Provide the [x, y] coordinate of the cell's center where the given text is located.  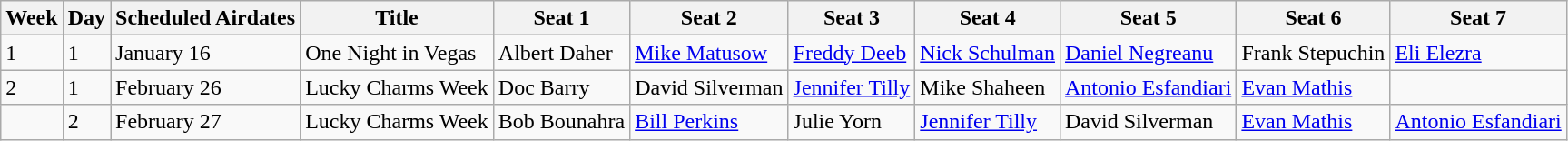
Bill Perkins [709, 122]
Seat 5 [1148, 18]
Scheduled Airdates [205, 18]
Bob Bounahra [561, 122]
Title [398, 18]
February 27 [205, 122]
Nick Schulman [988, 53]
Frank Stepuchin [1313, 53]
Day [86, 18]
Freddy Deeb [852, 53]
Eli Elezra [1478, 53]
Seat 2 [709, 18]
Albert Daher [561, 53]
Mike Matusow [709, 53]
Julie Yorn [852, 122]
Week [32, 18]
Daniel Negreanu [1148, 53]
February 26 [205, 87]
Doc Barry [561, 87]
Seat 6 [1313, 18]
Seat 7 [1478, 18]
One Night in Vegas [398, 53]
Seat 1 [561, 18]
Seat 4 [988, 18]
January 16 [205, 53]
Mike Shaheen [988, 87]
Seat 3 [852, 18]
